Identify which cell holds the provided text, then report its [x, y] central coordinate. 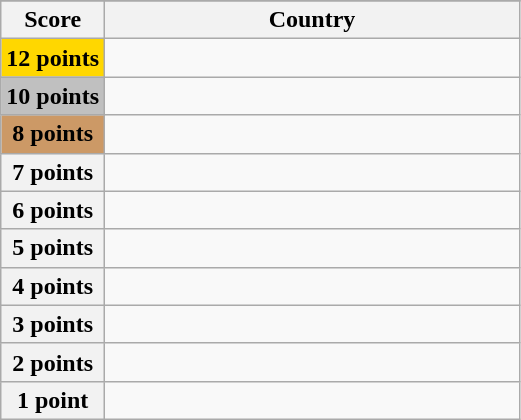
7 points [53, 172]
10 points [53, 96]
1 point [53, 400]
2 points [53, 362]
3 points [53, 324]
8 points [53, 134]
12 points [53, 58]
5 points [53, 248]
Country [312, 20]
4 points [53, 286]
Score [53, 20]
6 points [53, 210]
